Extract the [X, Y] coordinate from the center of the cell holding the provided text.  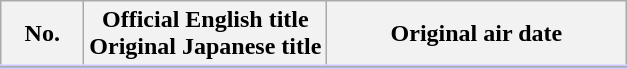
No. [42, 34]
Original air date [476, 34]
Official English titleOriginal Japanese title [206, 34]
